Return the [X, Y] coordinate for the center point of the cell that contains the specified text.  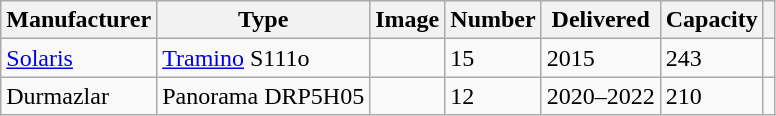
Panorama DRP5H05 [264, 96]
Image [408, 20]
Delivered [600, 20]
12 [493, 96]
2015 [600, 58]
Capacity [712, 20]
Number [493, 20]
15 [493, 58]
210 [712, 96]
2020–2022 [600, 96]
243 [712, 58]
Type [264, 20]
Durmazlar [79, 96]
Tramino S111o [264, 58]
Manufacturer [79, 20]
Solaris [79, 58]
